Locate the cell with the specified text and output its [x, y] center coordinate. 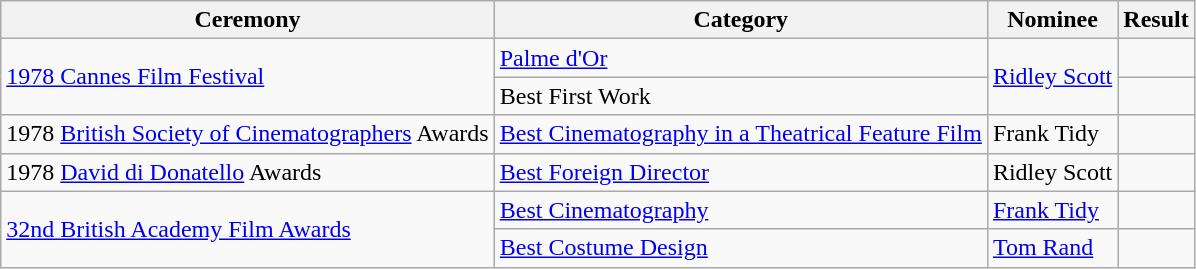
Tom Rand [1052, 248]
Best Cinematography [740, 210]
1978 David di Donatello Awards [248, 172]
Best Foreign Director [740, 172]
Category [740, 20]
Best Cinematography in a Theatrical Feature Film [740, 134]
1978 Cannes Film Festival [248, 77]
32nd British Academy Film Awards [248, 229]
Best Costume Design [740, 248]
Ceremony [248, 20]
Nominee [1052, 20]
1978 British Society of Cinematographers Awards [248, 134]
Best First Work [740, 96]
Result [1156, 20]
Palme d'Or [740, 58]
